Return the [x, y] coordinate for the center point of the cell that contains the specified text.  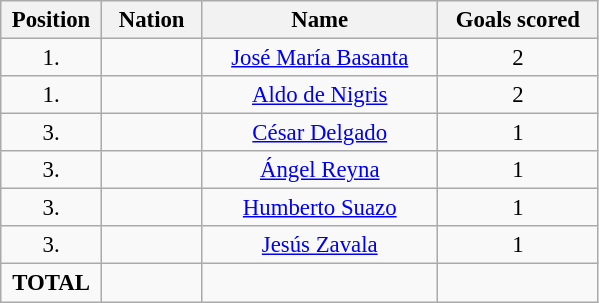
Ángel Reyna [320, 170]
José María Basanta [320, 58]
Position [52, 20]
Nation [152, 20]
César Delgado [320, 133]
Humberto Suazo [320, 208]
Jesús Zavala [320, 245]
Aldo de Nigris [320, 95]
Goals scored [518, 20]
Name [320, 20]
TOTAL [52, 283]
